Find where the given text appears and provide that cell's center as [X, Y] coordinate. 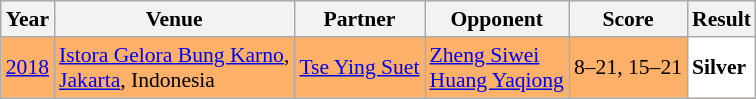
Opponent [497, 19]
Tse Ying Suet [359, 68]
Zheng Siwei Huang Yaqiong [497, 68]
Result [722, 19]
Partner [359, 19]
8–21, 15–21 [628, 68]
2018 [28, 68]
Score [628, 19]
Istora Gelora Bung Karno,Jakarta, Indonesia [174, 68]
Venue [174, 19]
Silver [722, 68]
Year [28, 19]
